Detect which cell encompasses the target text, then output its [x, y] center coordinate. 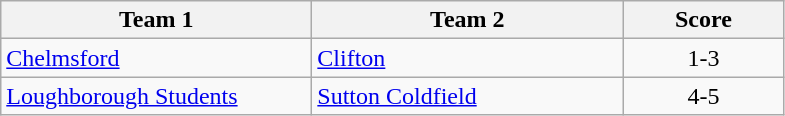
1-3 [704, 58]
Score [704, 20]
4-5 [704, 96]
Clifton [468, 58]
Sutton Coldfield [468, 96]
Team 2 [468, 20]
Chelmsford [156, 58]
Team 1 [156, 20]
Loughborough Students [156, 96]
